Pinpoint the cell where the given text exists, returning its [X, Y] midpoint coordinate. 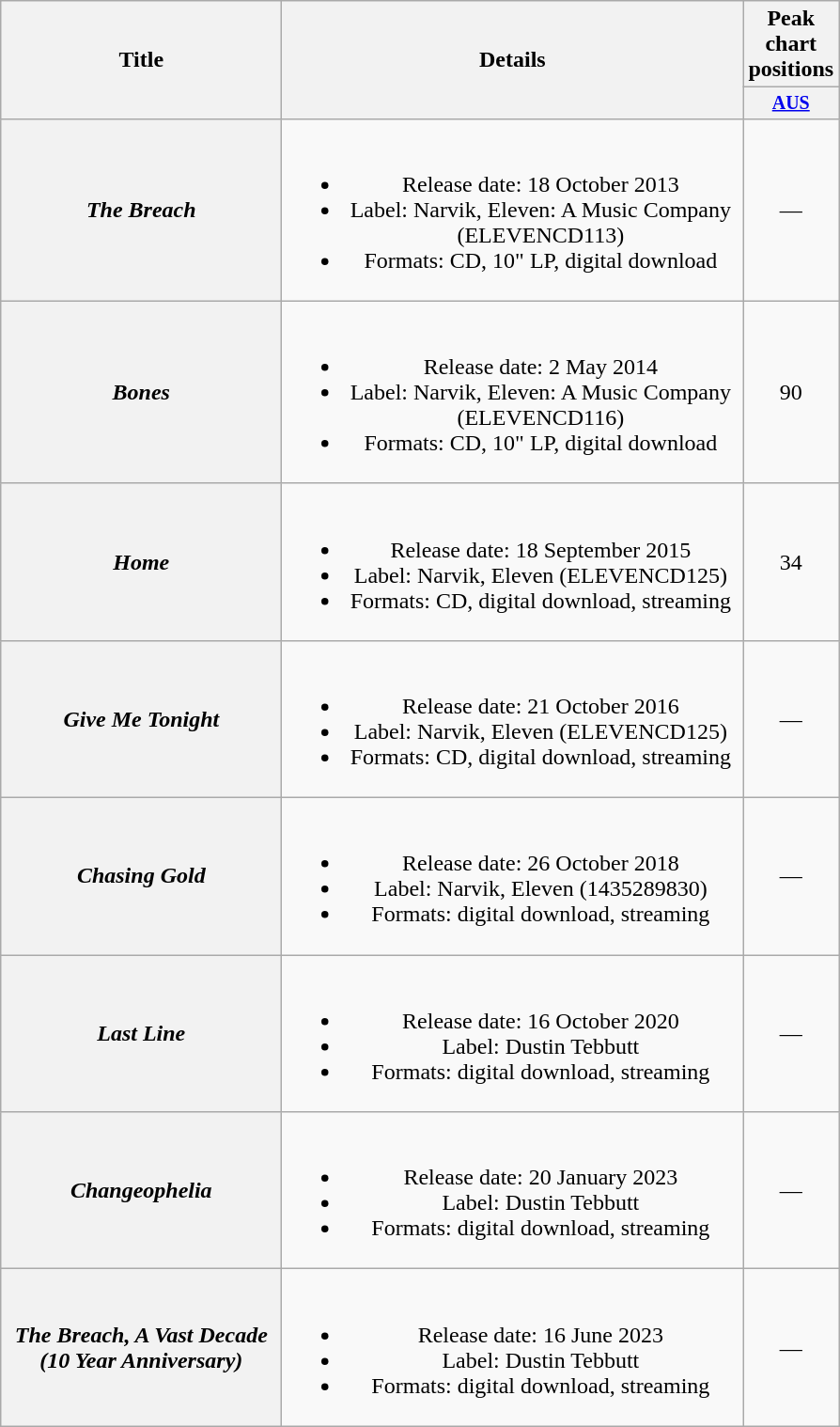
90 [791, 392]
34 [791, 562]
Give Me Tonight [141, 718]
Release date: 18 October 2013Label: Narvik, Eleven: A Music Company (ELEVENCD113)Formats: CD, 10" LP, digital download [513, 210]
Release date: 16 October 2020Label: Dustin TebbuttFormats: digital download, streaming [513, 1034]
The Breach [141, 210]
Last Line [141, 1034]
Release date: 26 October 2018Label: Narvik, Eleven (1435289830)Formats: digital download, streaming [513, 876]
Release date: 18 September 2015Label: Narvik, Eleven (ELEVENCD125)Formats: CD, digital download, streaming [513, 562]
Details [513, 60]
Peak chart positions [791, 44]
Chasing Gold [141, 876]
Release date: 16 June 2023Label: Dustin TebbuttFormats: digital download, streaming [513, 1348]
The Breach, A Vast Decade (10 Year Anniversary) [141, 1348]
Release date: 20 January 2023Label: Dustin TebbuttFormats: digital download, streaming [513, 1190]
Release date: 2 May 2014Label: Narvik, Eleven: A Music Company (ELEVENCD116)Formats: CD, 10" LP, digital download [513, 392]
Home [141, 562]
Changeophelia [141, 1190]
Title [141, 60]
Release date: 21 October 2016Label: Narvik, Eleven (ELEVENCD125)Formats: CD, digital download, streaming [513, 718]
AUS [791, 103]
Bones [141, 392]
